From the cell containing the given text, extract its center point as [x, y] coordinate. 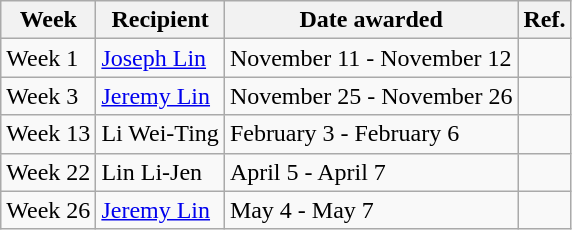
May 4 - May 7 [371, 210]
November 11 - November 12 [371, 58]
Ref. [544, 20]
Joseph Lin [160, 58]
Week 26 [48, 210]
Week 13 [48, 134]
April 5 - April 7 [371, 172]
November 25 - November 26 [371, 96]
Li Wei-Ting [160, 134]
Date awarded [371, 20]
Week [48, 20]
Week 1 [48, 58]
Recipient [160, 20]
Week 22 [48, 172]
February 3 - February 6 [371, 134]
Week 3 [48, 96]
Lin Li-Jen [160, 172]
